Capture the cell that displays the provided text and extract its (X, Y) central coordinate. 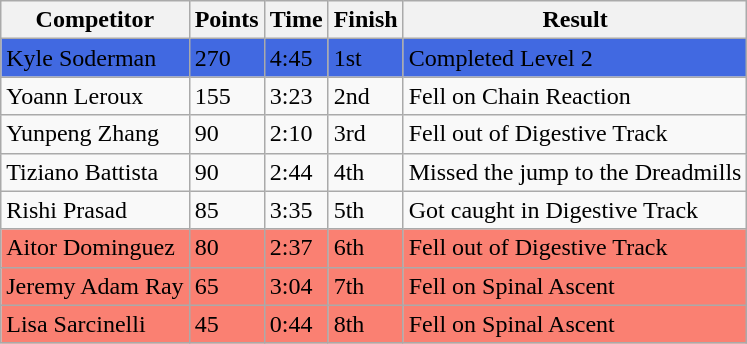
7th (366, 286)
6th (366, 248)
Result (575, 20)
Completed Level 2 (575, 58)
Jeremy Adam Ray (95, 286)
2:37 (296, 248)
2nd (366, 96)
2:10 (296, 134)
85 (226, 210)
4:45 (296, 58)
Missed the jump to the Dreadmills (575, 172)
Kyle Soderman (95, 58)
Fell on Chain Reaction (575, 96)
Points (226, 20)
1st (366, 58)
270 (226, 58)
Got caught in Digestive Track (575, 210)
80 (226, 248)
0:44 (296, 324)
8th (366, 324)
Yoann Leroux (95, 96)
3rd (366, 134)
Time (296, 20)
Aitor Dominguez (95, 248)
3:04 (296, 286)
45 (226, 324)
4th (366, 172)
3:35 (296, 210)
3:23 (296, 96)
2:44 (296, 172)
Competitor (95, 20)
Rishi Prasad (95, 210)
Finish (366, 20)
Lisa Sarcinelli (95, 324)
5th (366, 210)
65 (226, 286)
Yunpeng Zhang (95, 134)
Tiziano Battista (95, 172)
155 (226, 96)
